Return the (X, Y) coordinate for the center point of the cell that contains the specified text.  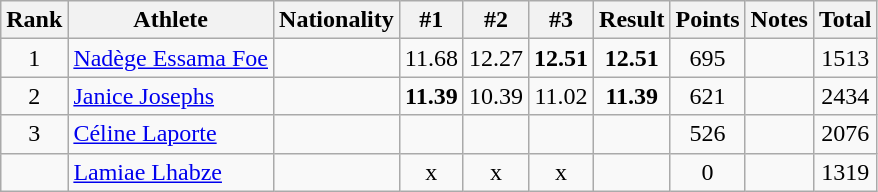
3 (34, 134)
Result (632, 20)
Total (845, 20)
10.39 (496, 96)
Nationality (337, 20)
Athlete (171, 20)
Janice Josephs (171, 96)
Céline Laporte (171, 134)
#2 (496, 20)
1319 (845, 172)
2 (34, 96)
#1 (431, 20)
Points (708, 20)
11.02 (560, 96)
1513 (845, 58)
Notes (779, 20)
12.27 (496, 58)
621 (708, 96)
Lamiae Lhabze (171, 172)
Nadège Essama Foe (171, 58)
2076 (845, 134)
2434 (845, 96)
695 (708, 58)
0 (708, 172)
1 (34, 58)
Rank (34, 20)
526 (708, 134)
#3 (560, 20)
11.68 (431, 58)
